Pinpoint the cell where the given text exists, returning its [X, Y] midpoint coordinate. 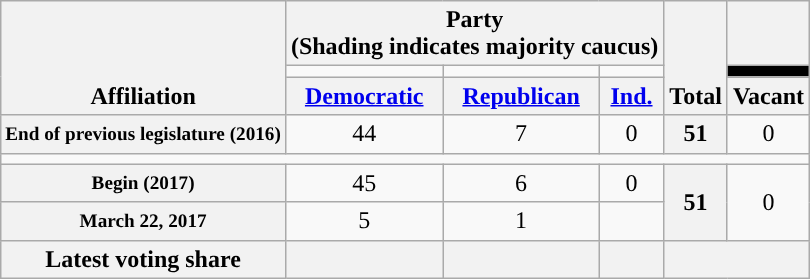
Party (Shading indicates majority caucus) [474, 34]
Vacant [768, 96]
45 [364, 183]
Ind. [632, 96]
1 [521, 221]
Latest voting share [144, 259]
5 [364, 221]
6 [521, 183]
Total [696, 58]
7 [521, 134]
44 [364, 134]
Begin (2017) [144, 183]
Affiliation [144, 58]
End of previous legislature (2016) [144, 134]
Democratic [364, 96]
Republican [521, 96]
March 22, 2017 [144, 221]
